Determine the [X, Y] coordinate at the center of the cell enclosing the given text.  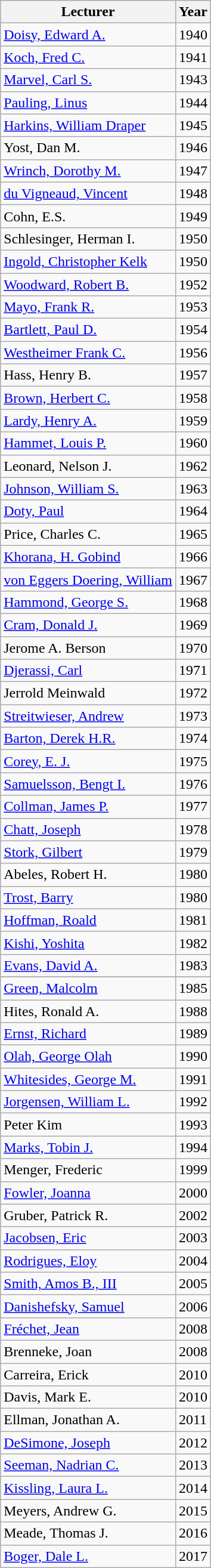
Jacobsen, Eric [88, 1238]
1977 [193, 807]
Pauling, Linus [88, 103]
2004 [193, 1261]
Collman, James P. [88, 807]
Ellman, Jonathan A. [88, 1420]
1999 [193, 1170]
2013 [193, 1465]
du Vigneaud, Vincent [88, 193]
Abeles, Robert H. [88, 875]
Seeman, Nadrian C. [88, 1465]
2002 [193, 1215]
Westheimer Frank C. [88, 353]
Yost, Dan M. [88, 148]
Smith, Amos B., III [88, 1283]
2000 [193, 1193]
1948 [193, 193]
1945 [193, 125]
Streitwieser, Andrew [88, 716]
Fowler, Joanna [88, 1193]
Year [193, 12]
1973 [193, 716]
1944 [193, 103]
1978 [193, 829]
1975 [193, 761]
Hoffman, Roald [88, 920]
Danishefsky, Samuel [88, 1306]
1970 [193, 647]
Hammond, George S. [88, 602]
Brenneke, Joan [88, 1351]
Doisy, Edward A. [88, 35]
1990 [193, 1057]
1956 [193, 353]
Meyers, Andrew G. [88, 1511]
Wrinch, Dorothy M. [88, 171]
Fréchet, Jean [88, 1329]
2005 [193, 1283]
1957 [193, 375]
Cohn, E.S. [88, 216]
Barton, Derek H.R. [88, 739]
Johnson, William S. [88, 489]
Koch, Fred C. [88, 57]
Boger, Dale L. [88, 1556]
1965 [193, 534]
Olah, George Olah [88, 1057]
Jerrold Meinwald [88, 693]
Woodward, Robert B. [88, 285]
1947 [193, 171]
Meade, Thomas J. [88, 1533]
Chatt, Joseph [88, 829]
Samuelsson, Bengt I. [88, 784]
Djerassi, Carl [88, 671]
1994 [193, 1147]
Corey, E. J. [88, 761]
Gruber, Patrick R. [88, 1215]
1949 [193, 216]
2011 [193, 1420]
1985 [193, 988]
1982 [193, 943]
Bartlett, Paul D. [88, 330]
Jorgensen, William L. [88, 1102]
1954 [193, 330]
Doty, Paul [88, 511]
Marks, Tobin J. [88, 1147]
1943 [193, 80]
Cram, Donald J. [88, 625]
1981 [193, 920]
von Eggers Doering, William [88, 579]
2003 [193, 1238]
Mayo, Frank R. [88, 307]
1959 [193, 421]
1953 [193, 307]
Jerome A. Berson [88, 647]
Green, Malcolm [88, 988]
1964 [193, 511]
1993 [193, 1125]
Rodrigues, Eloy [88, 1261]
Ernst, Richard [88, 1034]
1969 [193, 625]
1960 [193, 443]
1940 [193, 35]
2012 [193, 1443]
Hites, Ronald A. [88, 1011]
1952 [193, 285]
Hass, Henry B. [88, 375]
1963 [193, 489]
Ingold, Christopher Kelk [88, 261]
Kissling, Laura L. [88, 1488]
Schlesinger, Herman I. [88, 239]
Price, Charles C. [88, 534]
1967 [193, 579]
1962 [193, 466]
Khorana, H. Gobind [88, 557]
Brown, Herbert C. [88, 398]
1966 [193, 557]
Peter Kim [88, 1125]
Stork, Gilbert [88, 852]
2017 [193, 1556]
Leonard, Nelson J. [88, 466]
Carreira, Erick [88, 1374]
1983 [193, 965]
1974 [193, 739]
1958 [193, 398]
1991 [193, 1079]
1968 [193, 602]
1971 [193, 671]
1972 [193, 693]
Evans, David A. [88, 965]
1946 [193, 148]
Trost, Barry [88, 897]
2014 [193, 1488]
2015 [193, 1511]
DeSimone, Joseph [88, 1443]
Lecturer [88, 12]
Davis, Mark E. [88, 1397]
1989 [193, 1034]
Harkins, William Draper [88, 125]
2006 [193, 1306]
1941 [193, 57]
1979 [193, 852]
1976 [193, 784]
Menger, Frederic [88, 1170]
Hammet, Louis P. [88, 443]
2016 [193, 1533]
Whitesides, George M. [88, 1079]
Marvel, Carl S. [88, 80]
Lardy, Henry A. [88, 421]
Kishi, Yoshita [88, 943]
1992 [193, 1102]
1988 [193, 1011]
